Output the [X, Y] coordinate of the center of the cell containing the given text.  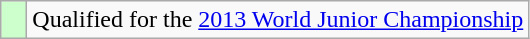
Qualified for the 2013 World Junior Championship [278, 20]
